Scan for the cell matching the given text and deliver its [x, y] coordinate at center. 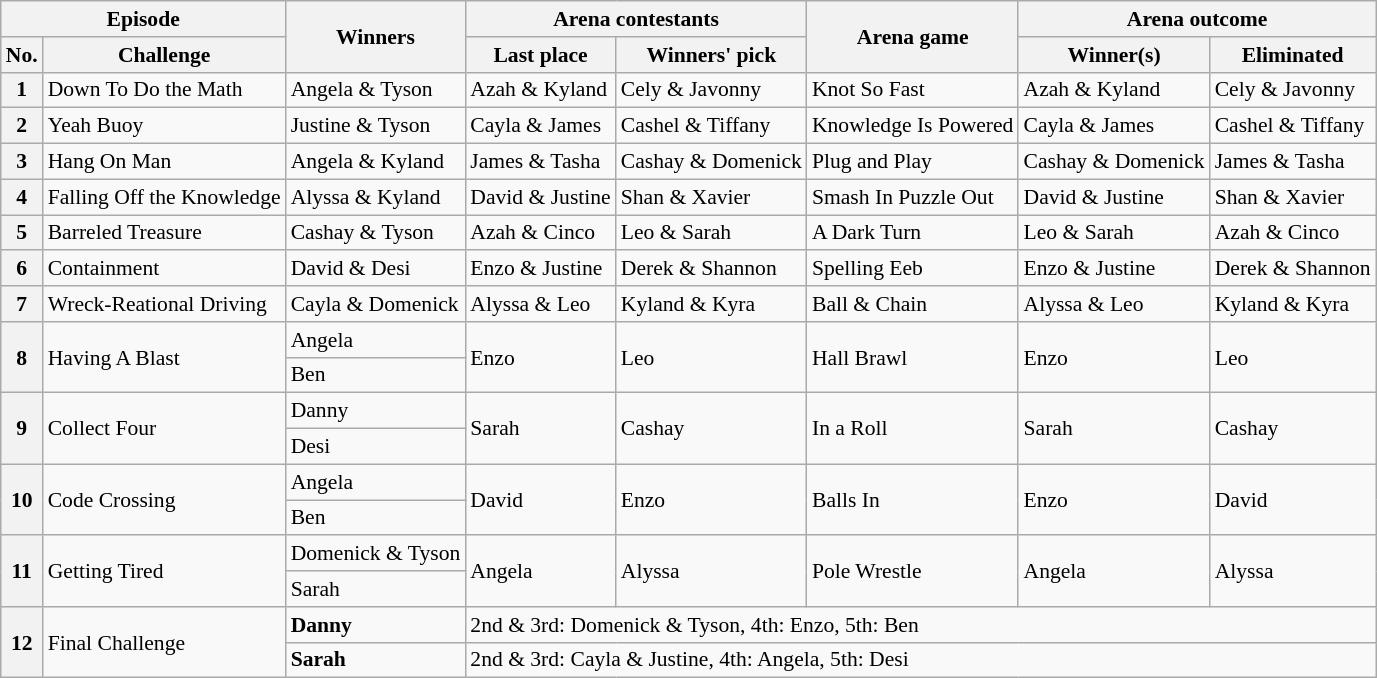
9 [22, 428]
12 [22, 642]
Last place [540, 55]
Knowledge Is Powered [913, 126]
3 [22, 162]
Ball & Chain [913, 304]
4 [22, 197]
Code Crossing [164, 500]
Arena contestants [636, 19]
8 [22, 358]
2nd & 3rd: Domenick & Tyson, 4th: Enzo, 5th: Ben [920, 625]
Arena outcome [1196, 19]
Getting Tired [164, 572]
Yeah Buoy [164, 126]
Angela & Tyson [376, 90]
7 [22, 304]
A Dark Turn [913, 233]
Pole Wrestle [913, 572]
Falling Off the Knowledge [164, 197]
11 [22, 572]
Smash In Puzzle Out [913, 197]
Hang On Man [164, 162]
10 [22, 500]
Alyssa & Kyland [376, 197]
Winner(s) [1114, 55]
Winners' pick [712, 55]
Eliminated [1293, 55]
Winners [376, 36]
Desi [376, 447]
Cashay & Tyson [376, 233]
1 [22, 90]
Final Challenge [164, 642]
Balls In [913, 500]
Domenick & Tyson [376, 554]
No. [22, 55]
Down To Do the Math [164, 90]
Plug and Play [913, 162]
2nd & 3rd: Cayla & Justine, 4th: Angela, 5th: Desi [920, 660]
Challenge [164, 55]
5 [22, 233]
Having A Blast [164, 358]
Cayla & Domenick [376, 304]
Arena game [913, 36]
Episode [144, 19]
Hall Brawl [913, 358]
Angela & Kyland [376, 162]
In a Roll [913, 428]
Collect Four [164, 428]
2 [22, 126]
Justine & Tyson [376, 126]
David & Desi [376, 269]
Spelling Eeb [913, 269]
Wreck-Reational Driving [164, 304]
Containment [164, 269]
Knot So Fast [913, 90]
6 [22, 269]
Barreled Treasure [164, 233]
